Determine the (X, Y) coordinate at the center of the cell enclosing the given text.  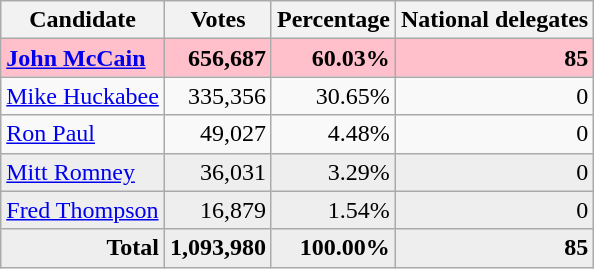
Total (83, 248)
National delegates (494, 20)
3.29% (333, 172)
49,027 (218, 134)
Candidate (83, 20)
1,093,980 (218, 248)
335,356 (218, 96)
60.03% (333, 58)
30.65% (333, 96)
1.54% (333, 210)
Votes (218, 20)
Mitt Romney (83, 172)
John McCain (83, 58)
Ron Paul (83, 134)
Mike Huckabee (83, 96)
16,879 (218, 210)
100.00% (333, 248)
4.48% (333, 134)
Fred Thompson (83, 210)
36,031 (218, 172)
Percentage (333, 20)
656,687 (218, 58)
